Search for the cell housing the specified text and yield its [X, Y] center coordinate. 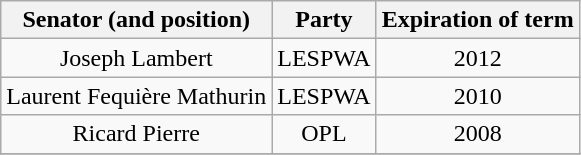
Joseph Lambert [136, 58]
OPL [324, 134]
2008 [478, 134]
Ricard Pierre [136, 134]
2012 [478, 58]
Party [324, 20]
Senator (and position) [136, 20]
Expiration of term [478, 20]
Laurent Fequière Mathurin [136, 96]
2010 [478, 96]
